From the cell containing the given text, extract its center point as (x, y) coordinate. 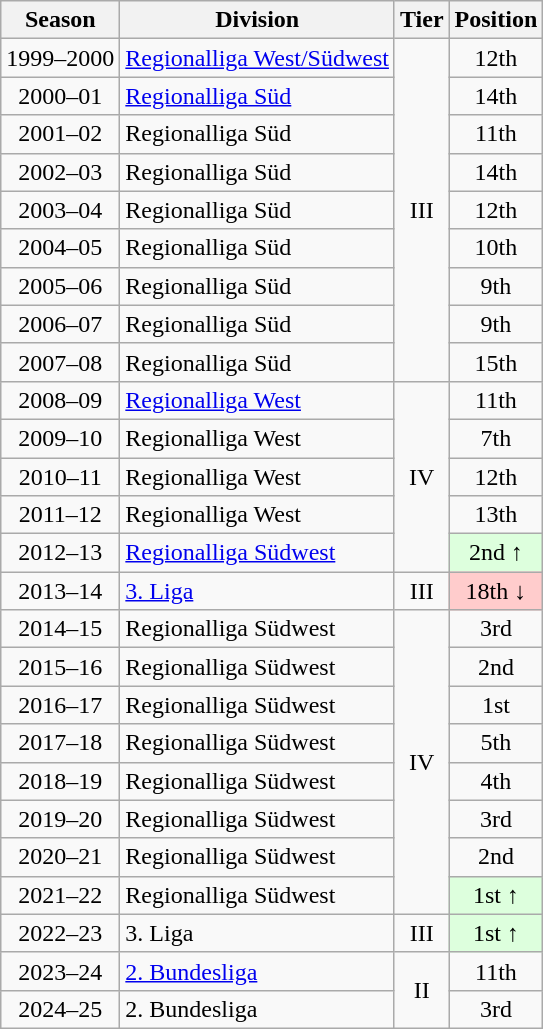
1st (496, 705)
5th (496, 743)
10th (496, 248)
2001–02 (60, 134)
2000–01 (60, 96)
1999–2000 (60, 58)
2021–22 (60, 895)
2014–15 (60, 629)
2022–23 (60, 933)
2007–08 (60, 362)
Regionalliga West/Südwest (258, 58)
2010–11 (60, 477)
2006–07 (60, 324)
2012–13 (60, 553)
2009–10 (60, 438)
2004–05 (60, 248)
13th (496, 515)
2016–17 (60, 705)
15th (496, 362)
2015–16 (60, 667)
2023–24 (60, 971)
2005–06 (60, 286)
II (422, 990)
Position (496, 20)
2011–12 (60, 515)
2nd ↑ (496, 553)
18th ↓ (496, 591)
2003–04 (60, 210)
2020–21 (60, 857)
Division (258, 20)
Season (60, 20)
Tier (422, 20)
4th (496, 781)
2018–19 (60, 781)
2002–03 (60, 172)
2013–14 (60, 591)
2017–18 (60, 743)
2008–09 (60, 400)
7th (496, 438)
2024–25 (60, 1009)
2019–20 (60, 819)
